Determine the (x, y) coordinate at the center of the cell enclosing the given text.  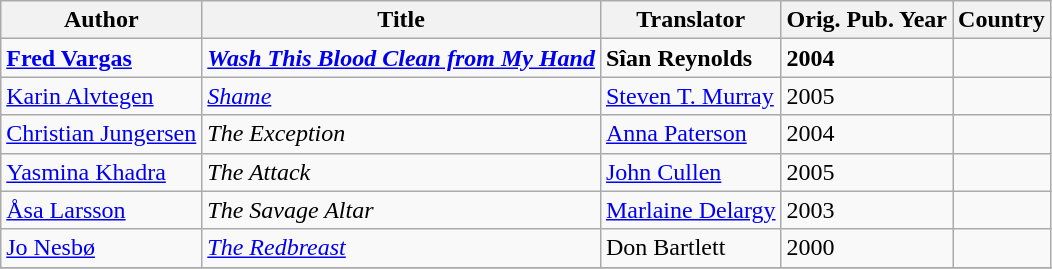
The Redbreast (402, 248)
Author (102, 20)
Country (1002, 20)
Christian Jungersen (102, 134)
Orig. Pub. Year (866, 20)
Marlaine Delargy (690, 210)
The Exception (402, 134)
Fred Vargas (102, 58)
Jo Nesbø (102, 248)
Steven T. Murray (690, 96)
The Savage Altar (402, 210)
Wash This Blood Clean from My Hand (402, 58)
Translator (690, 20)
Anna Paterson (690, 134)
2003 (866, 210)
John Cullen (690, 172)
Yasmina Khadra (102, 172)
Shame (402, 96)
Title (402, 20)
Don Bartlett (690, 248)
Karin Alvtegen (102, 96)
The Attack (402, 172)
2000 (866, 248)
Sîan Reynolds (690, 58)
Åsa Larsson (102, 210)
